Determine the (X, Y) coordinate at the center of the cell enclosing the given text.  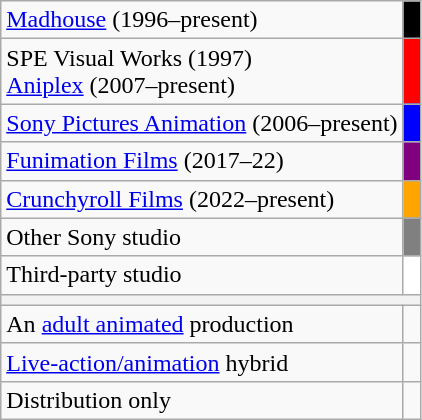
Crunchyroll Films (2022–present) (202, 199)
Live-action/animation hybrid (202, 362)
SPE Visual Works (1997)Aniplex (2007–present) (202, 72)
Third-party studio (202, 275)
Distribution only (202, 400)
Sony Pictures Animation (2006–present) (202, 123)
Funimation Films (2017–22) (202, 161)
Madhouse (1996–present) (202, 20)
An adult animated production (202, 324)
Other Sony studio (202, 237)
